Provide the [X, Y] coordinate of the cell's center where the given text is located.  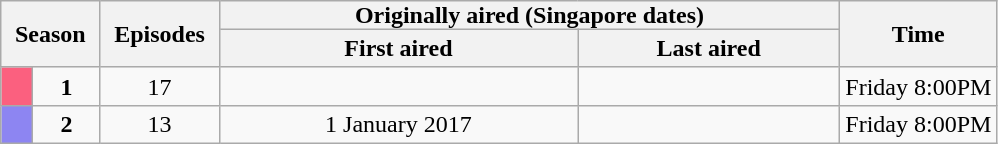
Last aired [709, 48]
Originally aired (Singapore dates) [530, 15]
17 [160, 86]
1 [66, 86]
2 [66, 124]
1 January 2017 [398, 124]
Season [50, 34]
Episodes [160, 34]
Time [918, 34]
13 [160, 124]
First aired [398, 48]
